Return the (x, y) coordinate for the center point of the cell that contains the specified text.  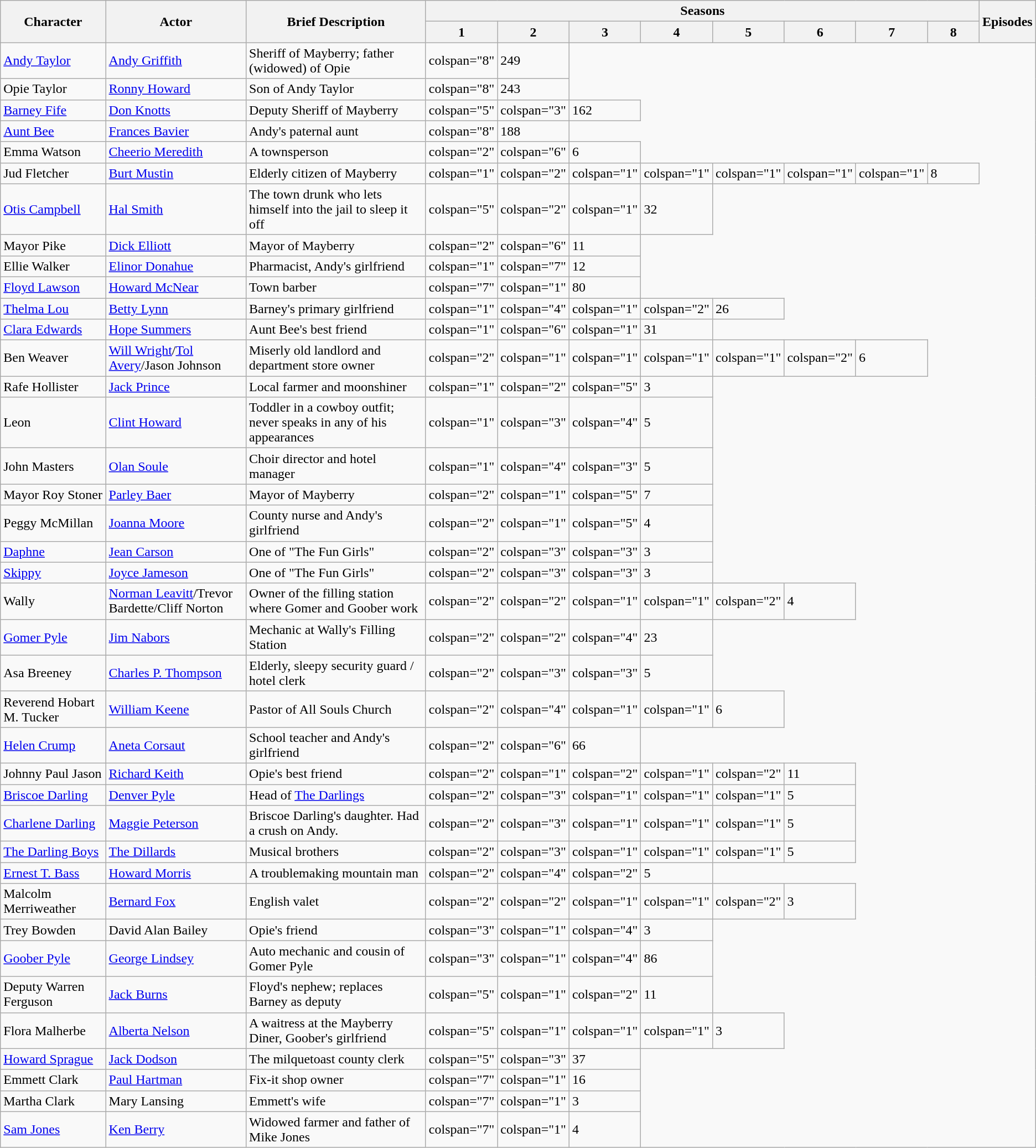
Auto mechanic and cousin of Gomer Pyle (336, 958)
Martha Clark (53, 1101)
Barney's primary girlfriend (336, 308)
Olan Soule (176, 466)
Parley Baer (176, 495)
Will Wright/Tol Avery/Jason Johnson (176, 359)
Elinor Donahue (176, 266)
Briscoe Darling (53, 795)
31 (677, 330)
Clint Howard (176, 423)
Seasons (702, 11)
37 (605, 1059)
Alberta Nelson (176, 1030)
Musical brothers (336, 852)
32 (677, 209)
Opie's friend (336, 930)
Daphne (53, 552)
243 (533, 89)
David Alan Bailey (176, 930)
Pastor of All Souls Church (336, 709)
Ken Berry (176, 1130)
The town drunk who lets himself into the jail to sleep it off (336, 209)
Frances Bavier (176, 131)
Fix-it shop owner (336, 1080)
Andy's paternal aunt (336, 131)
Cheerio Meredith (176, 152)
Hope Summers (176, 330)
Joyce Jameson (176, 573)
Emmett Clark (53, 1080)
Choir director and hotel manager (336, 466)
Dick Elliott (176, 245)
Howard McNear (176, 287)
162 (605, 110)
William Keene (176, 709)
23 (677, 637)
Town barber (336, 287)
Brief Description (336, 22)
Aneta Corsaut (176, 745)
Charles P. Thompson (176, 673)
Jim Nabors (176, 637)
Sheriff of Mayberry; father (widowed) of Opie (336, 61)
Goober Pyle (53, 958)
Local farmer and moonshiner (336, 387)
Miserly old landlord and department store owner (336, 359)
Opie's best friend (336, 773)
Johnny Paul Jason (53, 773)
Charlene Darling (53, 823)
Mayor Roy Stoner (53, 495)
Trey Bowden (53, 930)
Reverend Hobart M. Tucker (53, 709)
Denver Pyle (176, 795)
A waitress at the Mayberry Diner, Goober's girlfriend (336, 1030)
188 (533, 131)
A troublemaking mountain man (336, 873)
Episodes (1007, 22)
George Lindsey (176, 958)
Joanna Moore (176, 523)
12 (605, 266)
Norman Leavitt/Trevor Bardette/Cliff Norton (176, 601)
John Masters (53, 466)
Barney Fife (53, 110)
Widowed farmer and father of Mike Jones (336, 1130)
Ellie Walker (53, 266)
Skippy (53, 573)
Owner of the filling station where Gomer and Goober work (336, 601)
2 (533, 32)
Andy Taylor (53, 61)
Bernard Fox (176, 902)
16 (605, 1080)
249 (533, 61)
Aunt Bee (53, 131)
Burt Mustin (176, 173)
Elderly, sleepy security guard / hotel clerk (336, 673)
Flora Malherbe (53, 1030)
1 (462, 32)
The Dillards (176, 852)
Malcolm Merriweather (53, 902)
Opie Taylor (53, 89)
Head of The Darlings (336, 795)
Peggy McMillan (53, 523)
Jean Carson (176, 552)
Asa Breeney (53, 673)
Mayor Pike (53, 245)
Mary Lansing (176, 1101)
Toddler in a cowboy outfit; never speaks in any of his appearances (336, 423)
Howard Sprague (53, 1059)
80 (605, 287)
The Darling Boys (53, 852)
26 (748, 308)
Paul Hartman (176, 1080)
Actor (176, 22)
Rafe Hollister (53, 387)
Ernest T. Bass (53, 873)
Floyd Lawson (53, 287)
Deputy Sheriff of Mayberry (336, 110)
A townsperson (336, 152)
Thelma Lou (53, 308)
Ronny Howard (176, 89)
Gomer Pyle (53, 637)
County nurse and Andy's girlfriend (336, 523)
Don Knotts (176, 110)
Character (53, 22)
66 (605, 745)
Emmett's wife (336, 1101)
Mechanic at Wally's Filling Station (336, 637)
Helen Crump (53, 745)
The milquetoast county clerk (336, 1059)
English valet (336, 902)
Leon (53, 423)
Andy Griffith (176, 61)
Sam Jones (53, 1130)
Pharmacist, Andy's girlfriend (336, 266)
Deputy Warren Ferguson (53, 995)
Briscoe Darling's daughter. Had a crush on Andy. (336, 823)
Richard Keith (176, 773)
Maggie Peterson (176, 823)
Jack Prince (176, 387)
Elderly citizen of Mayberry (336, 173)
Floyd's nephew; replaces Barney as deputy (336, 995)
Aunt Bee's best friend (336, 330)
Jack Burns (176, 995)
Jud Fletcher (53, 173)
Otis Campbell (53, 209)
Emma Watson (53, 152)
School teacher and Andy's girlfriend (336, 745)
Son of Andy Taylor (336, 89)
Wally (53, 601)
86 (677, 958)
Jack Dodson (176, 1059)
Betty Lynn (176, 308)
Howard Morris (176, 873)
Ben Weaver (53, 359)
Hal Smith (176, 209)
Clara Edwards (53, 330)
